Return the [X, Y] coordinate for the center point of the cell that contains the specified text.  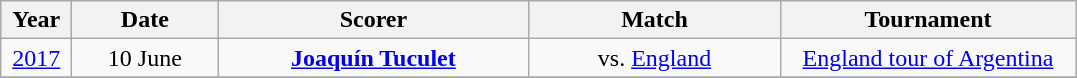
Scorer [374, 20]
Date [145, 20]
Joaquín Tuculet [374, 58]
Tournament [928, 20]
10 June [145, 58]
Match [654, 20]
2017 [36, 58]
Year [36, 20]
vs. England [654, 58]
England tour of Argentina [928, 58]
